Identify which cell holds the provided text, then report its [x, y] central coordinate. 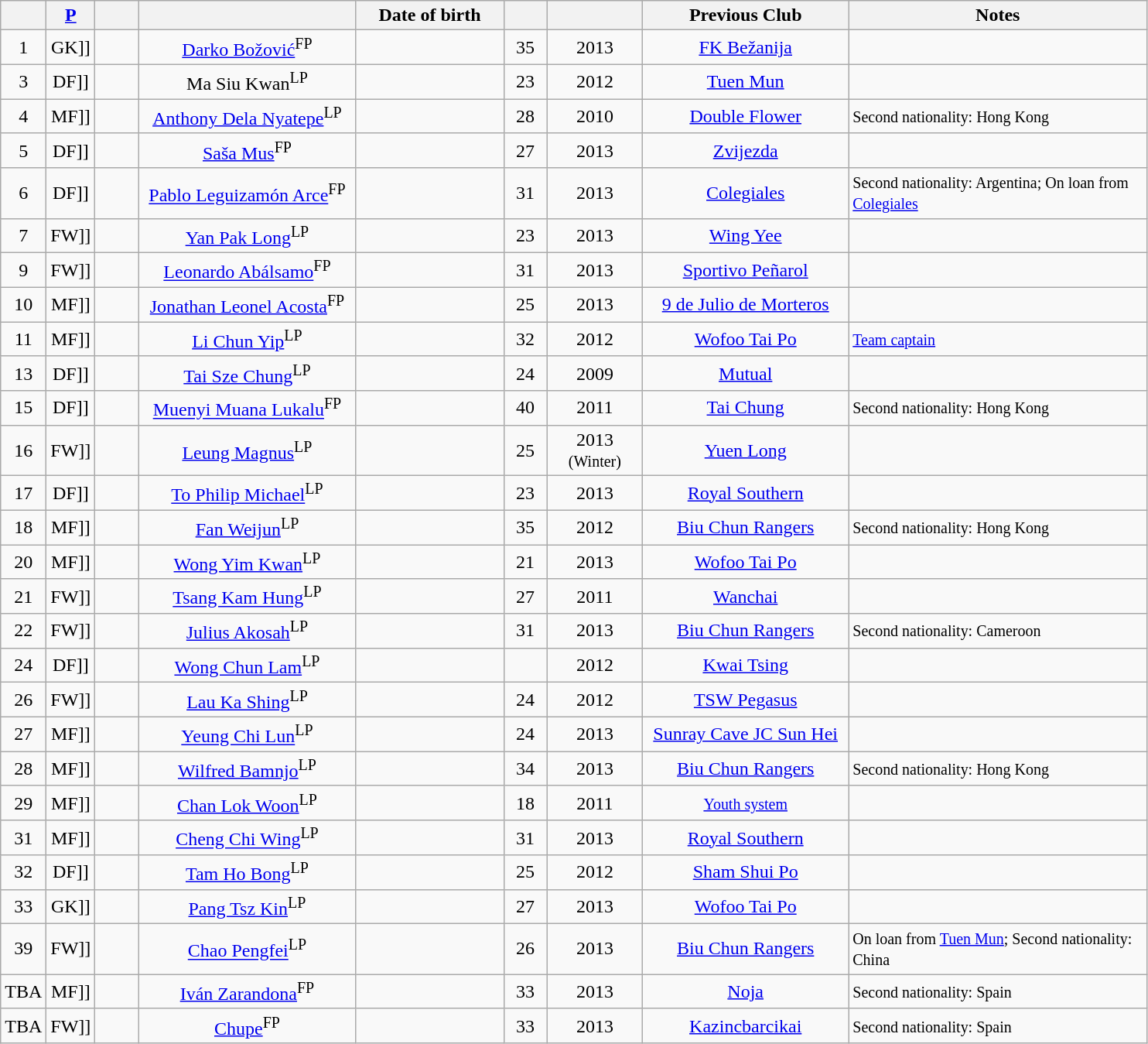
Colegiales [746, 193]
40 [525, 409]
Tam Ho BongLP [248, 873]
Julius AkosahLP [248, 632]
34 [525, 769]
Notes [998, 15]
On loan from Tuen Mun; Second nationality: China [998, 949]
39 [23, 949]
Li Chun YipLP [248, 339]
Tai Chung [746, 409]
Youth system [746, 803]
4 [23, 116]
Sportivo Peñarol [746, 271]
17 [23, 492]
Ma Siu KwanLP [248, 82]
20 [23, 562]
Sunray Cave JC Sun Hei [746, 734]
Chao PengfeiLP [248, 949]
16 [23, 450]
15 [23, 409]
Yeung Chi LunLP [248, 734]
Pablo Leguizamón ArceFP [248, 193]
Zvijezda [746, 150]
2010 [595, 116]
TSW Pegasus [746, 700]
Tuen Mun [746, 82]
Darko BožovićFP [248, 48]
Jonathan Leonel AcostaFP [248, 305]
Pang Tsz KinLP [248, 907]
9 de Julio de Morteros [746, 305]
Chan Lok WoonLP [248, 803]
10 [23, 305]
2009 [595, 373]
Yuen Long [746, 450]
To Philip MichaelLP [248, 492]
Wong Yim KwanLP [248, 562]
P [71, 15]
Saša MusFP [248, 150]
Lau Ka ShingLP [248, 700]
Wing Yee [746, 235]
FK Bežanija [746, 48]
Cheng Chi WingLP [248, 837]
Tsang Kam HungLP [248, 596]
9 [23, 271]
Mutual [746, 373]
Fan WeijunLP [248, 528]
Anthony Dela NyatepeLP [248, 116]
Double Flower [746, 116]
Wilfred BamnjoLP [248, 769]
Leung MagnusLP [248, 450]
29 [23, 803]
Yan Pak LongLP [248, 235]
Sham Shui Po [746, 873]
Muenyi Muana LukaluFP [248, 409]
Noja [746, 992]
7 [23, 235]
Kazincbarcikai [746, 1026]
Second nationality: Cameroon [998, 632]
2013 (Winter) [595, 450]
1 [23, 48]
22 [23, 632]
Wanchai [746, 596]
Previous Club [746, 15]
Team captain [998, 339]
Tai Sze ChungLP [248, 373]
6 [23, 193]
ChupeFP [248, 1026]
Second nationality: Argentina; On loan from Colegiales [998, 193]
3 [23, 82]
11 [23, 339]
Leonardo AbálsamoFP [248, 271]
5 [23, 150]
Wong Chun LamLP [248, 666]
13 [23, 373]
Date of birth [430, 15]
Iván ZarandonaFP [248, 992]
Kwai Tsing [746, 666]
